Provide the [X, Y] coordinate of the cell's center where the given text is located.  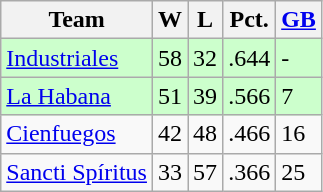
.366 [250, 172]
GB [299, 20]
7 [299, 96]
W [170, 20]
.466 [250, 134]
25 [299, 172]
La Habana [77, 96]
Cienfuegos [77, 134]
33 [170, 172]
58 [170, 58]
.644 [250, 58]
32 [206, 58]
57 [206, 172]
- [299, 58]
Sancti Spíritus [77, 172]
51 [170, 96]
39 [206, 96]
Team [77, 20]
48 [206, 134]
42 [170, 134]
L [206, 20]
Industriales [77, 58]
.566 [250, 96]
Pct. [250, 20]
16 [299, 134]
